Find where the given text appears and provide that cell's center as [x, y] coordinate. 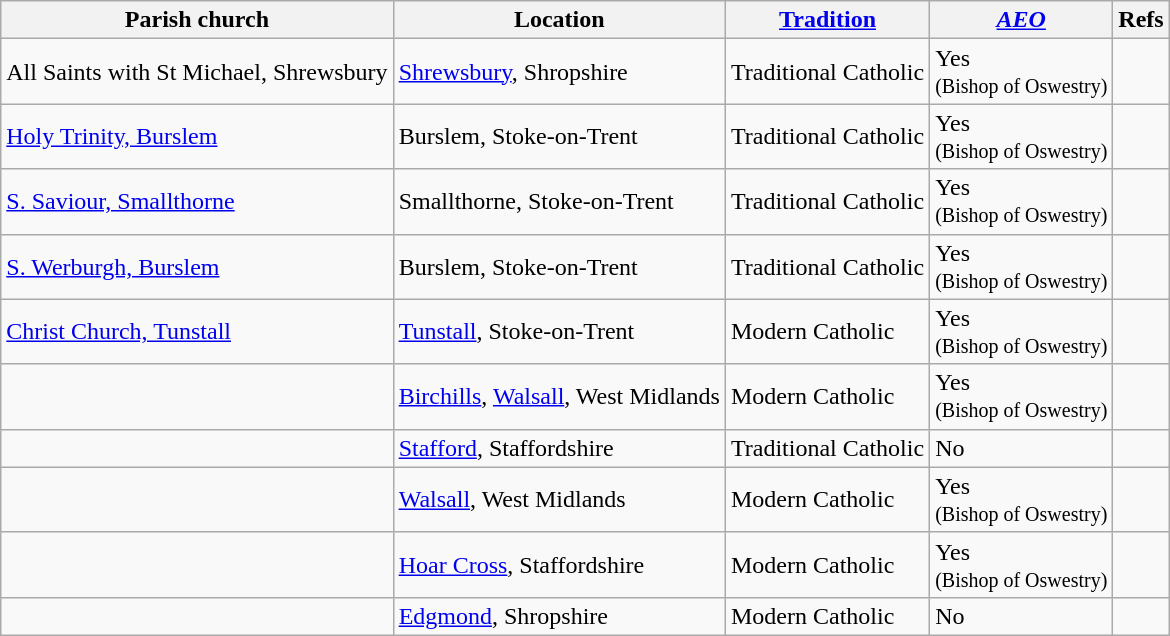
Christ Church, Tunstall [197, 332]
Smallthorne, Stoke-on-Trent [559, 202]
Shrewsbury, Shropshire [559, 72]
Location [559, 20]
Refs [1141, 20]
S. Saviour, Smallthorne [197, 202]
Edgmond, Shropshire [559, 616]
Parish church [197, 20]
Birchills, Walsall, West Midlands [559, 396]
S. Werburgh, Burslem [197, 266]
Hoar Cross, Staffordshire [559, 564]
AEO [1022, 20]
Tunstall, Stoke-on-Trent [559, 332]
Stafford, Staffordshire [559, 448]
Holy Trinity, Burslem [197, 136]
Tradition [827, 20]
Walsall, West Midlands [559, 500]
All Saints with St Michael, Shrewsbury [197, 72]
